From the cell containing the given text, extract its center point as [x, y] coordinate. 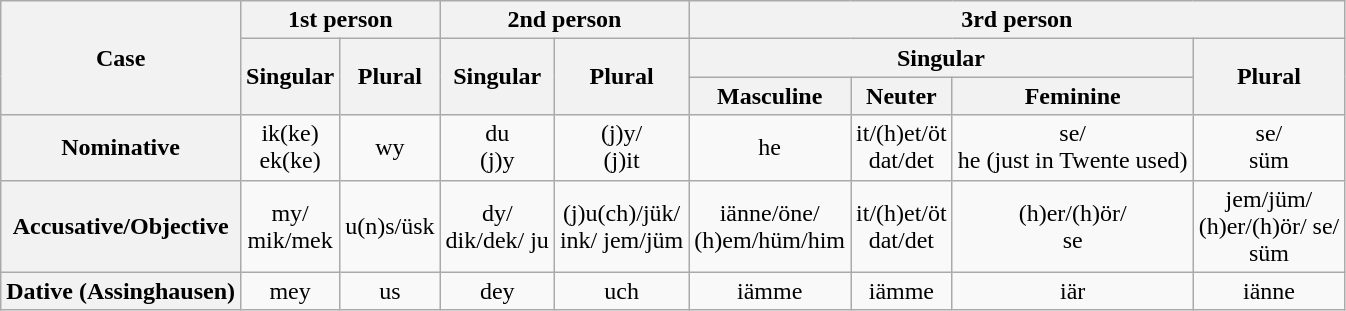
he [770, 148]
Neuter [902, 96]
mey [290, 291]
dey [497, 291]
u(n)s/üsk [390, 226]
iänne [1269, 291]
iär [1072, 291]
Feminine [1072, 96]
uch [621, 291]
Case [121, 58]
jem/jüm/(h)er/(h)ör/ se/süm [1269, 226]
se/he (just in Twente used) [1072, 148]
(h)er/(h)ör/se [1072, 226]
Dative (Assinghausen) [121, 291]
us [390, 291]
se/süm [1269, 148]
du(j)y [497, 148]
2nd person [564, 20]
iänne/öne/(h)em/hüm/him [770, 226]
wy [390, 148]
(j)y/(j)it [621, 148]
3rd person [1017, 20]
(j)u(ch)/jük/ink/ jem/jüm [621, 226]
Nominative [121, 148]
my/mik/mek [290, 226]
Masculine [770, 96]
Accusative/Objective [121, 226]
1st person [341, 20]
dy/dik/dek/ ju [497, 226]
ik(ke)ek(ke) [290, 148]
